Extract the [X, Y] coordinate from the center of the cell holding the provided text.  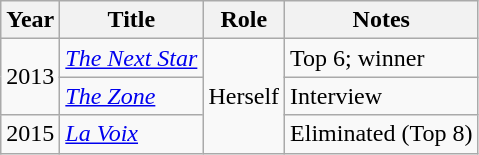
La Voix [132, 134]
The Next Star [132, 58]
Notes [382, 20]
The Zone [132, 96]
Interview [382, 96]
Title [132, 20]
Role [244, 20]
Year [30, 20]
2013 [30, 77]
Herself [244, 96]
Top 6; winner [382, 58]
2015 [30, 134]
Eliminated (Top 8) [382, 134]
